Scan for the cell matching the given text and deliver its [X, Y] coordinate at center. 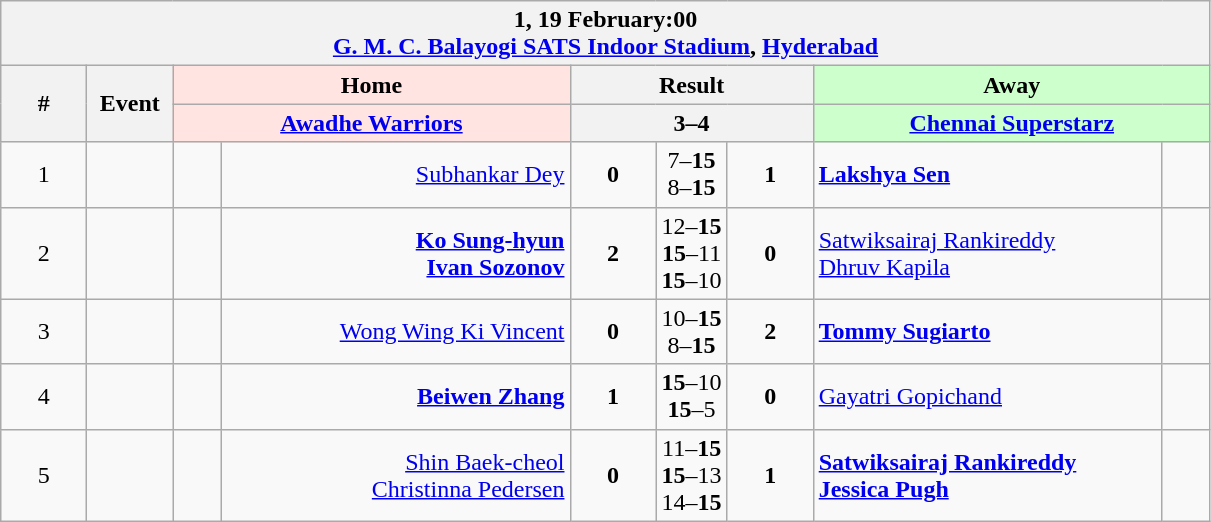
3 [44, 332]
7–158–15 [692, 174]
Tommy Sugiarto [988, 332]
Event [130, 104]
Home [372, 85]
5 [44, 475]
12–1515–1115–10 [692, 253]
Beiwen Zhang [396, 396]
Result [692, 85]
Shin Baek-cheol Christinna Pedersen [396, 475]
Awadhe Warriors [372, 123]
Lakshya Sen [988, 174]
11–1515–1314–15 [692, 475]
Satwiksairaj Rankireddy Dhruv Kapila [988, 253]
Wong Wing Ki Vincent [396, 332]
Chennai Superstarz [1012, 123]
1, 19 February:00G. M. C. Balayogi SATS Indoor Stadium, Hyderabad [606, 34]
Subhankar Dey [396, 174]
10–158–15 [692, 332]
Satwiksairaj Rankireddy Jessica Pugh [988, 475]
3–4 [692, 123]
Away [1012, 85]
Ko Sung-hyun Ivan Sozonov [396, 253]
15–1015–5 [692, 396]
Gayatri Gopichand [988, 396]
# [44, 104]
4 [44, 396]
